Locate the cell with the specified text and output its (x, y) center coordinate. 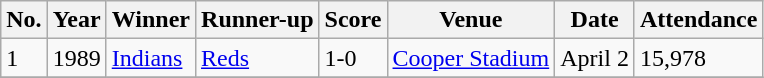
Attendance (698, 20)
1-0 (353, 58)
Reds (258, 58)
1 (24, 58)
Venue (471, 20)
No. (24, 20)
Date (595, 20)
Year (76, 20)
15,978 (698, 58)
Indians (150, 58)
Cooper Stadium (471, 58)
Score (353, 20)
Runner-up (258, 20)
1989 (76, 58)
April 2 (595, 58)
Winner (150, 20)
